Identify which cell holds the provided text, then report its [x, y] central coordinate. 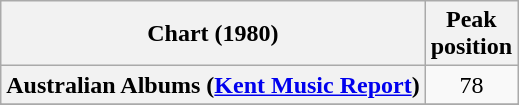
78 [471, 85]
Australian Albums (Kent Music Report) [213, 85]
Peakposition [471, 34]
Chart (1980) [213, 34]
